Scan for the cell matching the given text and deliver its (X, Y) coordinate at center. 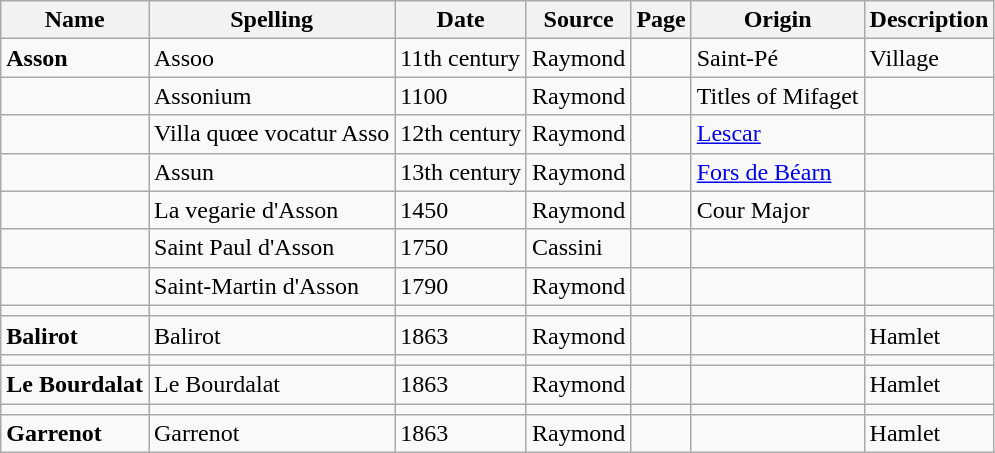
Cassini (578, 248)
Date (461, 20)
Villa quœe vocatur Asso (271, 134)
Source (578, 20)
Asson (75, 58)
Spelling (271, 20)
Cour Major (778, 210)
1100 (461, 96)
1750 (461, 248)
11th century (461, 58)
13th century (461, 172)
Origin (778, 20)
Saint Paul d'Asson (271, 248)
Page (661, 20)
Saint-Pé (778, 58)
Description (929, 20)
Saint-Martin d'Asson (271, 286)
Assun (271, 172)
Assoo (271, 58)
12th century (461, 134)
Name (75, 20)
1790 (461, 286)
Village (929, 58)
Fors de Béarn (778, 172)
La vegarie d'Asson (271, 210)
1450 (461, 210)
Titles of Mifaget (778, 96)
Lescar (778, 134)
Assonium (271, 96)
